Determine the [x, y] coordinate at the center of the cell enclosing the given text.  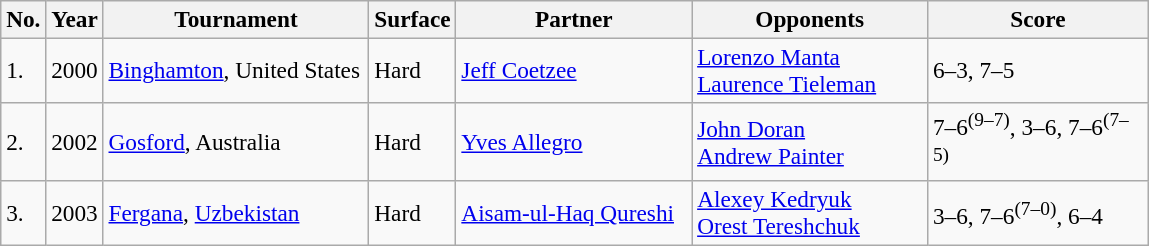
Surface [412, 19]
Opponents [810, 19]
Lorenzo Manta Laurence Tieleman [810, 70]
Yves Allegro [574, 142]
Year [74, 19]
2003 [74, 212]
Aisam-ul-Haq Qureshi [574, 212]
7–6(9–7), 3–6, 7–6(7–5) [1038, 142]
Fergana, Uzbekistan [236, 212]
No. [24, 19]
Binghamton, United States [236, 70]
6–3, 7–5 [1038, 70]
2000 [74, 70]
2. [24, 142]
3–6, 7–6(7–0), 6–4 [1038, 212]
Jeff Coetzee [574, 70]
Gosford, Australia [236, 142]
3. [24, 212]
Tournament [236, 19]
2002 [74, 142]
John Doran Andrew Painter [810, 142]
1. [24, 70]
Alexey Kedryuk Orest Tereshchuk [810, 212]
Score [1038, 19]
Partner [574, 19]
